Capture the cell that displays the provided text and extract its [X, Y] central coordinate. 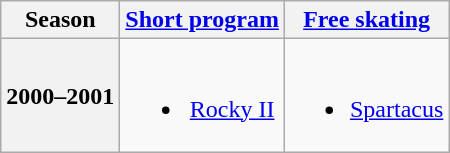
2000–2001 [60, 96]
Rocky II [202, 96]
Free skating [366, 20]
Short program [202, 20]
Spartacus [366, 96]
Season [60, 20]
